Detect which cell encompasses the target text, then output its (x, y) center coordinate. 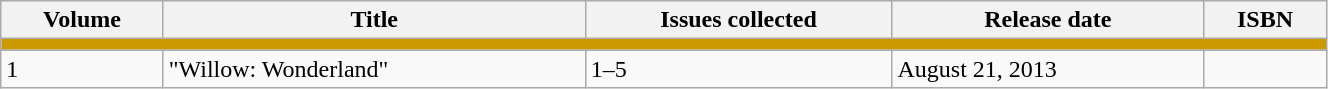
"Willow: Wonderland" (374, 69)
1–5 (738, 69)
August 21, 2013 (1048, 69)
Volume (82, 20)
Issues collected (738, 20)
ISBN (1266, 20)
1 (82, 69)
Release date (1048, 20)
Title (374, 20)
